Search for the cell housing the specified text and yield its [x, y] center coordinate. 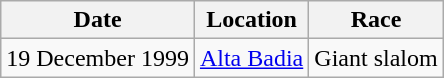
Giant slalom [376, 58]
Location [251, 20]
Race [376, 20]
Alta Badia [251, 58]
Date [98, 20]
19 December 1999 [98, 58]
